Return the (X, Y) coordinate for the center point of the cell that contains the specified text.  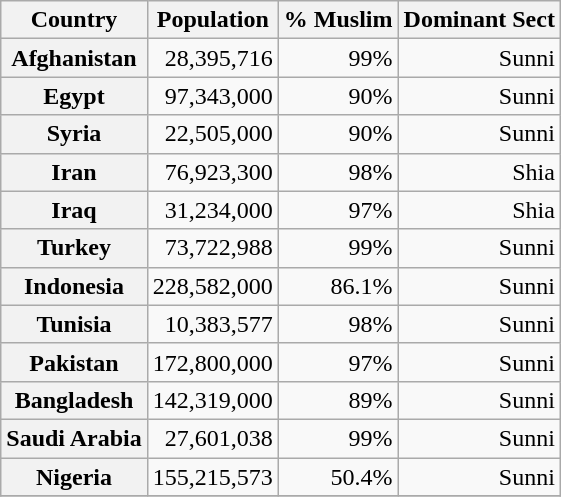
22,505,000 (212, 134)
Turkey (74, 248)
Population (212, 20)
Pakistan (74, 362)
172,800,000 (212, 362)
228,582,000 (212, 286)
Saudi Arabia (74, 438)
Syria (74, 134)
Egypt (74, 96)
Tunisia (74, 324)
76,923,300 (212, 172)
Indonesia (74, 286)
86.1% (338, 286)
Iraq (74, 210)
89% (338, 400)
50.4% (338, 477)
28,395,716 (212, 58)
97,343,000 (212, 96)
Afghanistan (74, 58)
Bangladesh (74, 400)
Nigeria (74, 477)
73,722,988 (212, 248)
31,234,000 (212, 210)
Country (74, 20)
Iran (74, 172)
155,215,573 (212, 477)
Dominant Sect (479, 20)
27,601,038 (212, 438)
142,319,000 (212, 400)
% Muslim (338, 20)
10,383,577 (212, 324)
